Locate the cell with the specified text and output its [X, Y] center coordinate. 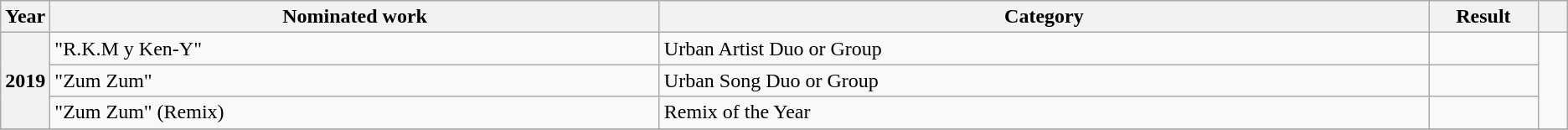
"Zum Zum" [355, 81]
Urban Artist Duo or Group [1044, 49]
"Zum Zum" (Remix) [355, 112]
Urban Song Duo or Group [1044, 81]
Remix of the Year [1044, 112]
Category [1044, 17]
Nominated work [355, 17]
"R.K.M y Ken-Y" [355, 49]
Result [1484, 17]
2019 [25, 81]
Year [25, 17]
